Identify which cell holds the provided text, then report its [X, Y] central coordinate. 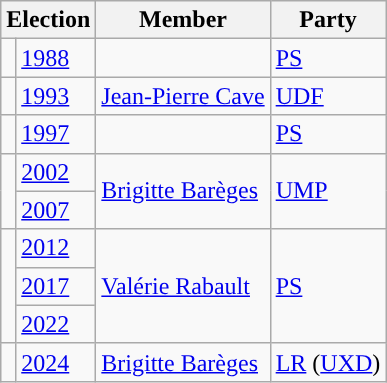
Member [183, 20]
2002 [56, 172]
Jean-Pierre Cave [183, 96]
UMP [328, 191]
1997 [56, 134]
2022 [56, 324]
2017 [56, 286]
1993 [56, 96]
Valérie Rabault [183, 286]
Election [48, 20]
1988 [56, 58]
2024 [56, 362]
2007 [56, 210]
UDF [328, 96]
Party [328, 20]
LR (UXD) [328, 362]
2012 [56, 248]
